Capture the cell that displays the provided text and extract its (x, y) central coordinate. 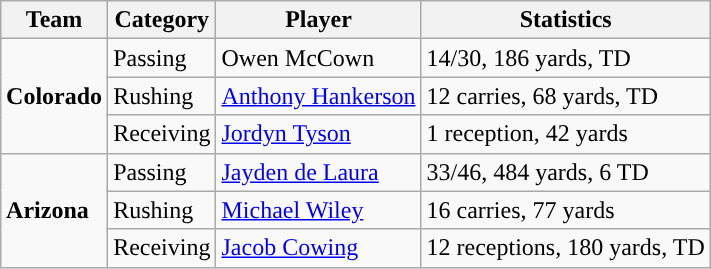
Jayden de Laura (318, 172)
Owen McCown (318, 58)
Player (318, 20)
1 reception, 42 yards (566, 134)
14/30, 186 yards, TD (566, 58)
Michael Wiley (318, 210)
Anthony Hankerson (318, 96)
12 receptions, 180 yards, TD (566, 248)
Statistics (566, 20)
Arizona (54, 210)
Jacob Cowing (318, 248)
Team (54, 20)
Category (162, 20)
12 carries, 68 yards, TD (566, 96)
33/46, 484 yards, 6 TD (566, 172)
Colorado (54, 96)
Jordyn Tyson (318, 134)
16 carries, 77 yards (566, 210)
